Scan for the cell matching the given text and deliver its (X, Y) coordinate at center. 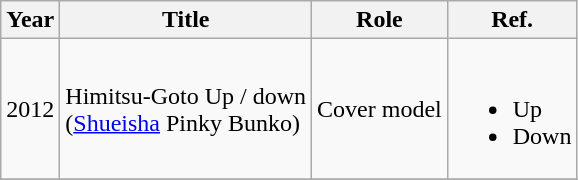
Cover model (380, 109)
Role (380, 20)
Year (30, 20)
UpDown (512, 109)
2012 (30, 109)
Ref. (512, 20)
Himitsu-Goto Up / down(Shueisha Pinky Bunko) (186, 109)
Title (186, 20)
